Return the (X, Y) coordinate for the center point of the cell that contains the specified text.  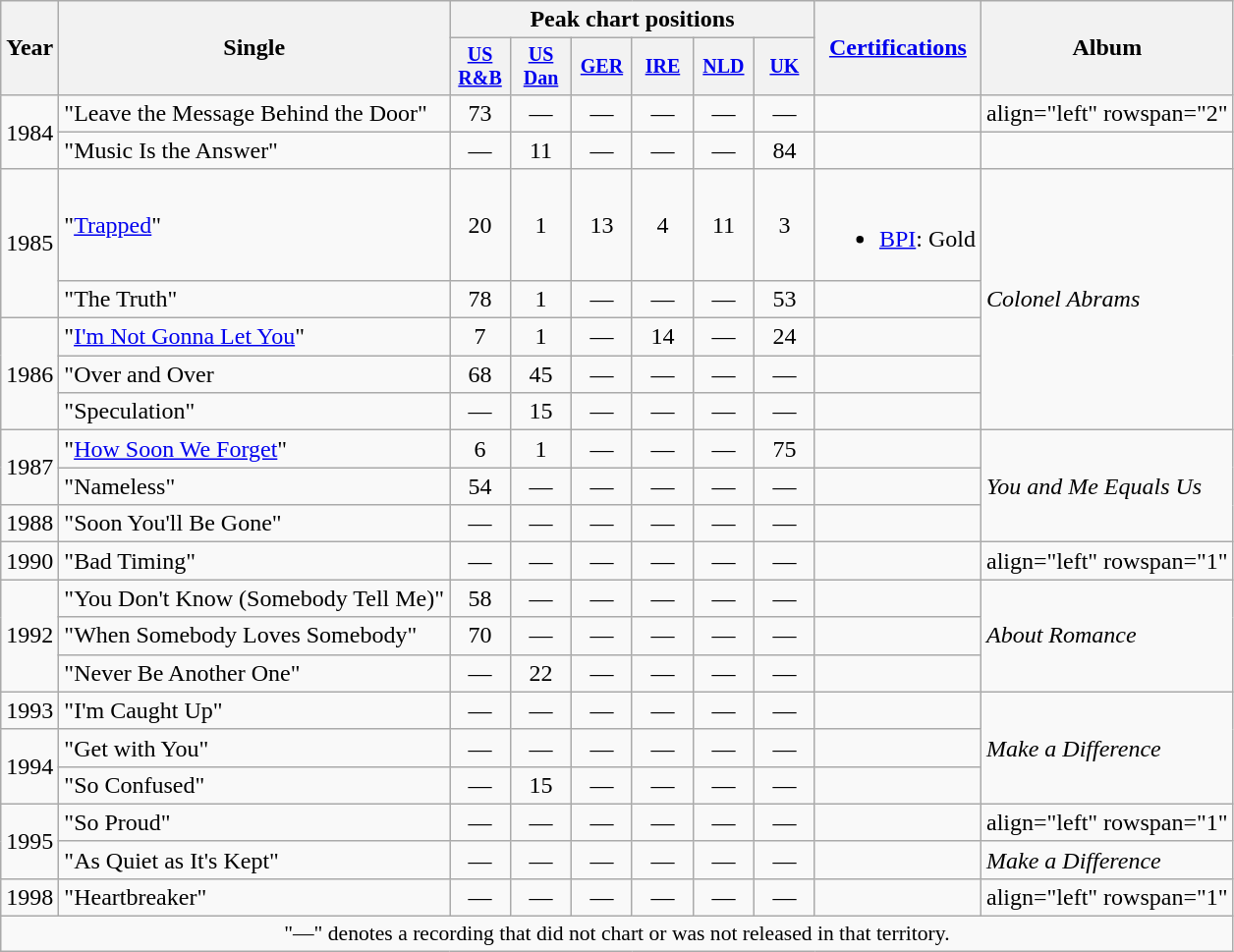
1994 (29, 766)
"Over and Over (254, 374)
NLD (723, 67)
"The Truth" (254, 299)
Certifications (898, 48)
58 (480, 598)
"How Soon We Forget" (254, 449)
75 (784, 449)
align="left" rowspan="2" (1106, 113)
USDan (541, 67)
"Get with You" (254, 748)
"So Confused" (254, 785)
Single (254, 48)
"Bad Timing" (254, 561)
"Nameless" (254, 486)
22 (541, 673)
68 (480, 374)
"Heartbreaker" (254, 897)
73 (480, 113)
GER (602, 67)
1990 (29, 561)
4 (662, 224)
Album (1106, 48)
Peak chart positions (633, 20)
1985 (29, 244)
1992 (29, 636)
"I'm Caught Up" (254, 710)
1993 (29, 710)
1995 (29, 841)
USR&B (480, 67)
1987 (29, 468)
Colonel Abrams (1106, 299)
You and Me Equals Us (1106, 486)
3 (784, 224)
"I'm Not Gonna Let You" (254, 337)
"When Somebody Loves Somebody" (254, 636)
1984 (29, 132)
UK (784, 67)
14 (662, 337)
"Leave the Message Behind the Door" (254, 113)
"So Proud" (254, 822)
84 (784, 150)
6 (480, 449)
7 (480, 337)
"Speculation" (254, 412)
20 (480, 224)
54 (480, 486)
IRE (662, 67)
About Romance (1106, 636)
78 (480, 299)
45 (541, 374)
"Trapped" (254, 224)
"You Don't Know (Somebody Tell Me)" (254, 598)
BPI: Gold (898, 224)
70 (480, 636)
13 (602, 224)
1998 (29, 897)
"Never Be Another One" (254, 673)
1986 (29, 374)
"As Quiet as It's Kept" (254, 860)
53 (784, 299)
Year (29, 48)
1988 (29, 524)
"Music Is the Answer" (254, 150)
"—" denotes a recording that did not chart or was not released in that territory. (617, 934)
24 (784, 337)
"Soon You'll Be Gone" (254, 524)
